Detect which cell encompasses the target text, then output its [X, Y] center coordinate. 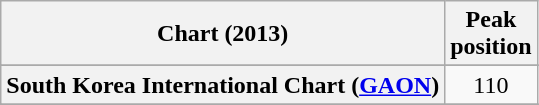
110 [491, 85]
Peakposition [491, 34]
South Korea International Chart (GAON) [223, 85]
Chart (2013) [223, 34]
